Return [x, y] of the center of cell containing provided text 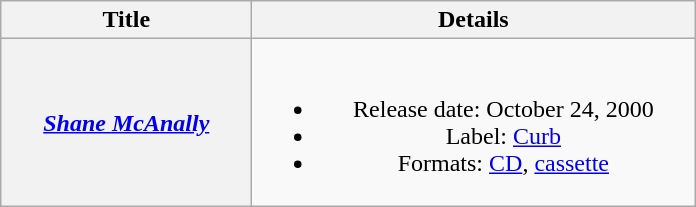
Details [474, 20]
Title [126, 20]
Release date: October 24, 2000Label: CurbFormats: CD, cassette [474, 122]
Shane McAnally [126, 122]
